Return the (x, y) coordinate for the center point of the cell that contains the specified text.  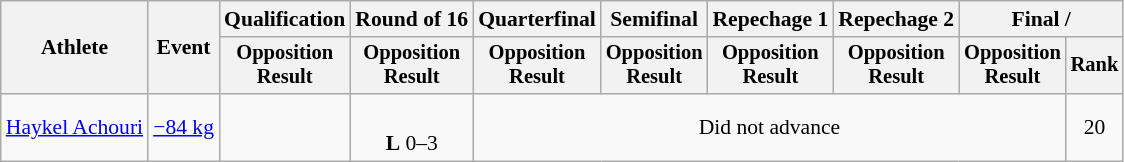
Round of 16 (412, 19)
Rank (1095, 66)
Event (184, 48)
−84 kg (184, 128)
Repechage 1 (770, 19)
Repechage 2 (896, 19)
Final / (1041, 19)
Qualification (284, 19)
Semifinal (654, 19)
Athlete (74, 48)
Did not advance (769, 128)
Quarterfinal (537, 19)
20 (1095, 128)
L 0–3 (412, 128)
Haykel Achouri (74, 128)
